From the cell containing the given text, extract its center point as [X, Y] coordinate. 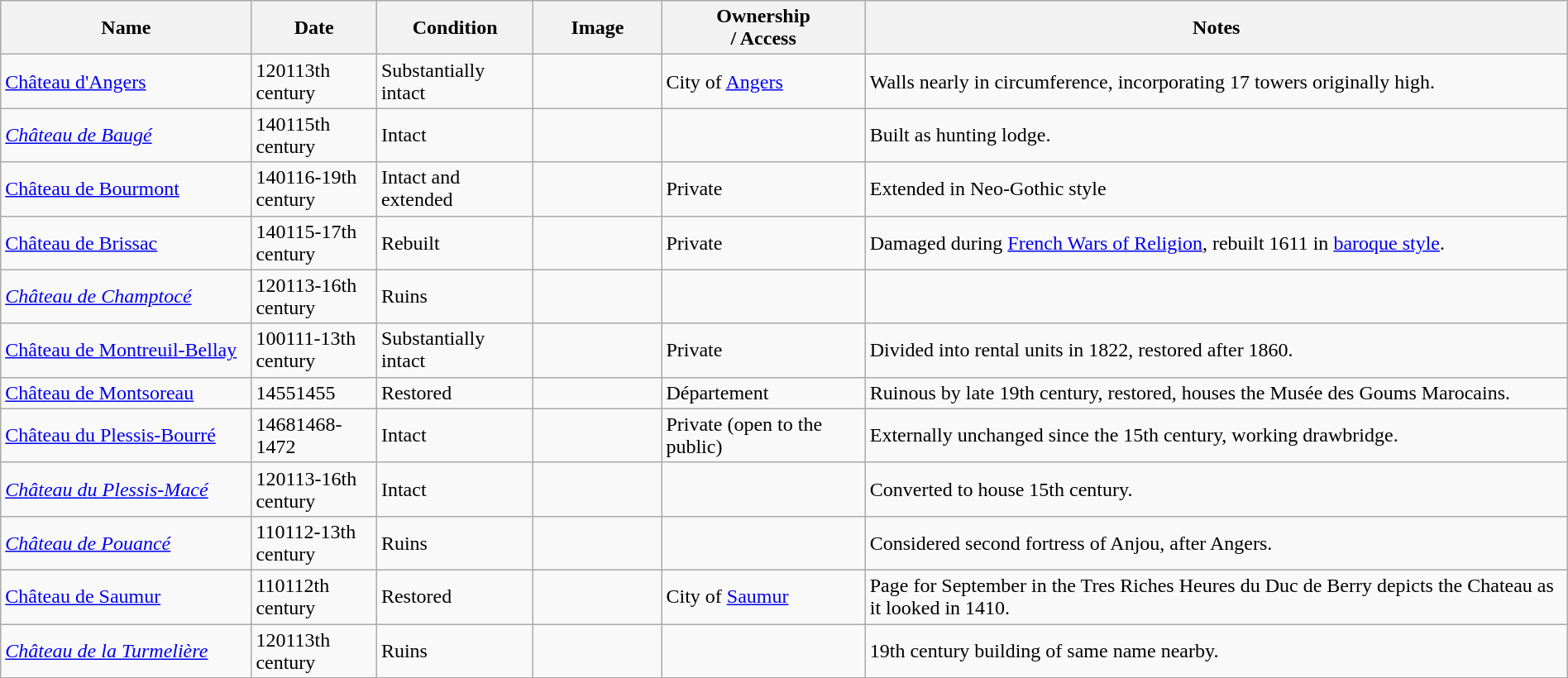
Intact and extended [455, 189]
Château de Baugé [126, 136]
Rebuilt [455, 243]
Château du Plessis-Macé [126, 489]
Extended in Neo-Gothic style [1216, 189]
Image [597, 28]
140115-17th century [314, 243]
Château de Brissac [126, 243]
Château de Saumur [126, 597]
Page for September in the Tres Riches Heures du Duc de Berry depicts the Chateau as it looked in 1410. [1216, 597]
Walls nearly in circumference, incorporating 17 towers originally high. [1216, 81]
14551455 [314, 393]
City of Angers [763, 81]
Département [763, 393]
Private (open to the public) [763, 435]
Château de Montsoreau [126, 393]
Château d'Angers [126, 81]
Château du Plessis-Bourré [126, 435]
110112-13th century [314, 542]
Externally unchanged since the 15th century, working drawbridge. [1216, 435]
140116-19th century [314, 189]
Built as hunting lodge. [1216, 136]
Considered second fortress of Anjou, after Angers. [1216, 542]
Ruinous by late 19th century, restored, houses the Musée des Goums Marocains. [1216, 393]
Château de Champtocé [126, 296]
Notes [1216, 28]
19th century building of same name nearby. [1216, 650]
Damaged during French Wars of Religion, rebuilt 1611 in baroque style. [1216, 243]
110112th century [314, 597]
Converted to house 15th century. [1216, 489]
Château de la Turmelière [126, 650]
140115th century [314, 136]
100111-13th century [314, 351]
Château de Pouancé [126, 542]
Château de Montreuil-Bellay [126, 351]
Divided into rental units in 1822, restored after 1860. [1216, 351]
City of Saumur [763, 597]
Château de Bourmont [126, 189]
14681468-1472 [314, 435]
Ownership/ Access [763, 28]
Name [126, 28]
Date [314, 28]
Condition [455, 28]
